From the cell containing the given text, extract its center point as [x, y] coordinate. 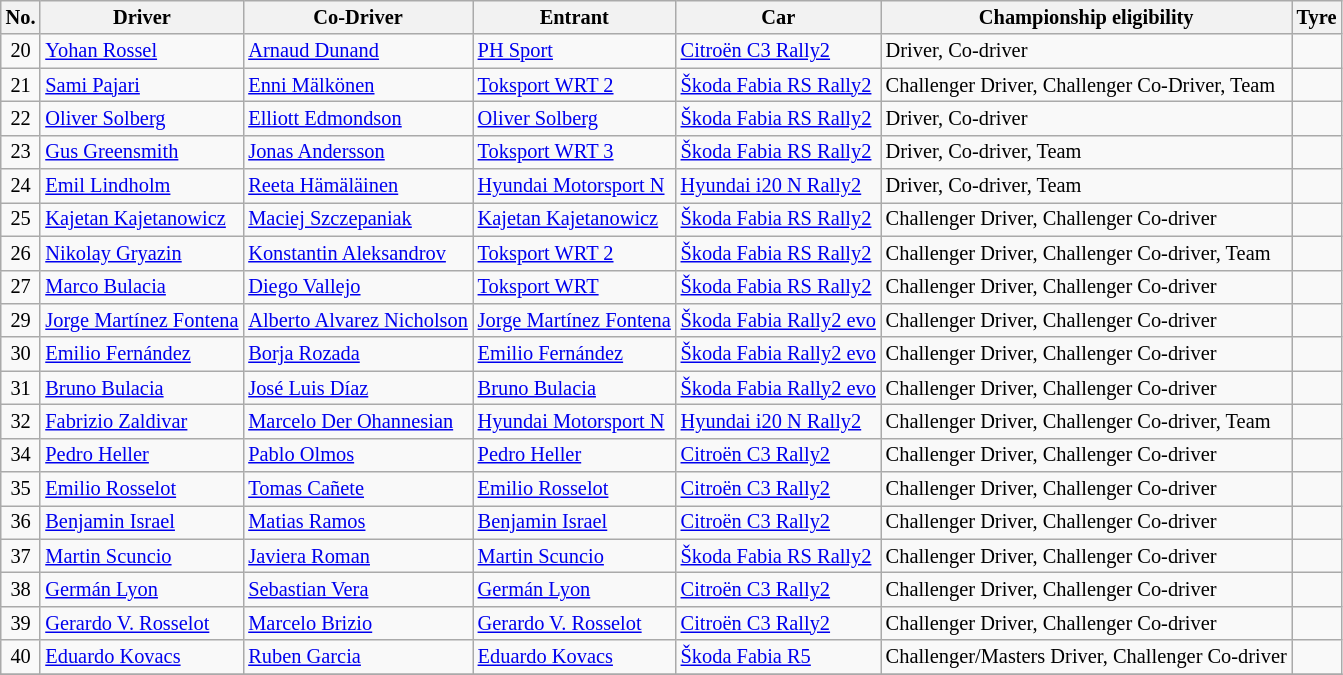
Ruben Garcia [358, 657]
21 [21, 85]
Jonas Andersson [358, 152]
24 [21, 186]
Borja Rozada [358, 354]
Challenger/Masters Driver, Challenger Co-driver [1086, 657]
Gus Greensmith [142, 152]
Marcelo Der Ohannesian [358, 421]
26 [21, 253]
Marcelo Brizio [358, 623]
Championship eligibility [1086, 17]
PH Sport [574, 51]
No. [21, 17]
29 [21, 320]
Driver [142, 17]
Matias Ramos [358, 522]
Emil Lindholm [142, 186]
Entrant [574, 17]
Pablo Olmos [358, 455]
Konstantin Aleksandrov [358, 253]
Fabrizio Zaldivar [142, 421]
40 [21, 657]
Challenger Driver, Challenger Co-Driver, Team [1086, 85]
32 [21, 421]
Reeta Hämäläinen [358, 186]
Tomas Cañete [358, 489]
Javiera Roman [358, 556]
Škoda Fabia R5 [778, 657]
22 [21, 118]
Nikolay Gryazin [142, 253]
Alberto Alvarez Nicholson [358, 320]
35 [21, 489]
Toksport WRT [574, 287]
25 [21, 219]
Sebastian Vera [358, 589]
Yohan Rossel [142, 51]
Co-Driver [358, 17]
27 [21, 287]
20 [21, 51]
30 [21, 354]
Sami Pajari [142, 85]
Enni Mälkönen [358, 85]
Maciej Szczepaniak [358, 219]
Tyre [1317, 17]
39 [21, 623]
31 [21, 388]
36 [21, 522]
38 [21, 589]
Arnaud Dunand [358, 51]
37 [21, 556]
Elliott Edmondson [358, 118]
Marco Bulacia [142, 287]
23 [21, 152]
Car [778, 17]
34 [21, 455]
José Luis Díaz [358, 388]
Toksport WRT 3 [574, 152]
Diego Vallejo [358, 287]
